Find where the given text appears and provide that cell's center as (x, y) coordinate. 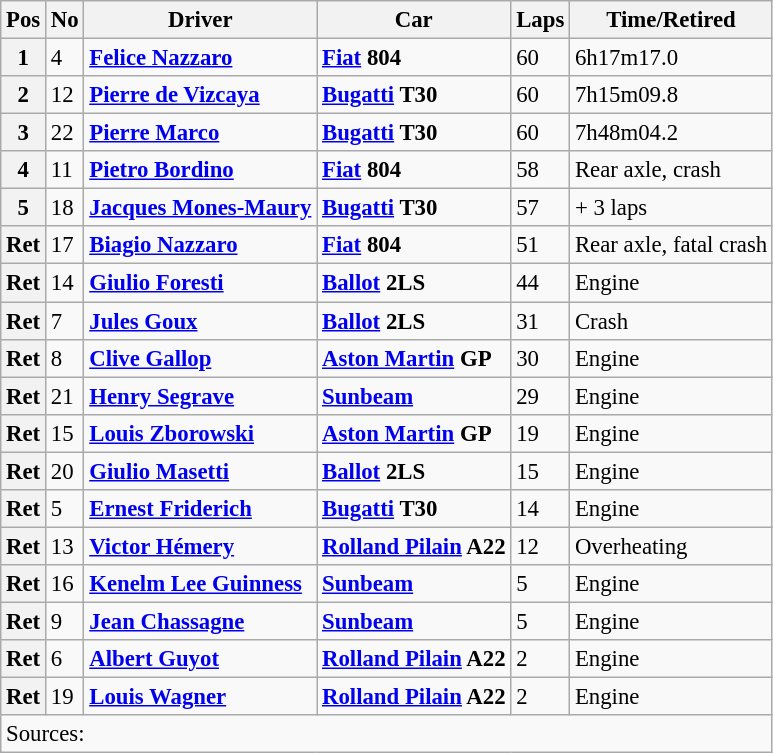
7h48m04.2 (672, 133)
9 (65, 621)
3 (24, 133)
Sources: (387, 734)
Pietro Bordino (200, 170)
31 (540, 321)
Louis Wagner (200, 697)
6 (65, 659)
Car (414, 20)
Jacques Mones-Maury (200, 208)
Rear axle, fatal crash (672, 245)
7h15m09.8 (672, 95)
1 (24, 58)
11 (65, 170)
Ernest Friderich (200, 509)
No (65, 20)
8 (65, 358)
Biagio Nazzaro (200, 245)
Clive Gallop (200, 358)
29 (540, 396)
6h17m17.0 (672, 58)
44 (540, 283)
22 (65, 133)
Driver (200, 20)
Jean Chassagne (200, 621)
Pierre Marco (200, 133)
Overheating (672, 546)
Laps (540, 20)
Pos (24, 20)
57 (540, 208)
16 (65, 584)
Rear axle, crash (672, 170)
Henry Segrave (200, 396)
21 (65, 396)
58 (540, 170)
Jules Goux (200, 321)
Giulio Foresti (200, 283)
18 (65, 208)
Albert Guyot (200, 659)
Pierre de Vizcaya (200, 95)
30 (540, 358)
13 (65, 546)
Louis Zborowski (200, 433)
Crash (672, 321)
Time/Retired (672, 20)
Felice Nazzaro (200, 58)
+ 3 laps (672, 208)
Giulio Masetti (200, 471)
Victor Hémery (200, 546)
20 (65, 471)
Kenelm Lee Guinness (200, 584)
17 (65, 245)
51 (540, 245)
7 (65, 321)
